Extract the (X, Y) coordinate from the center of the cell holding the provided text.  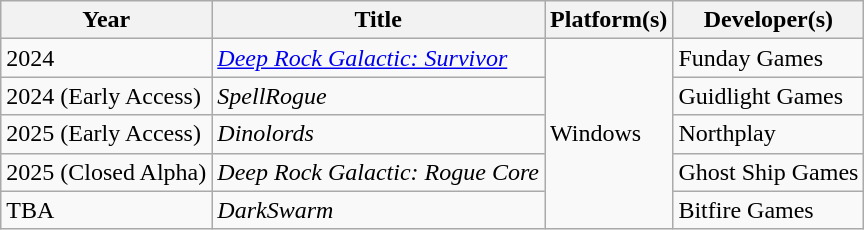
2024 (Early Access) (106, 96)
Funday Games (768, 58)
Year (106, 20)
Windows (609, 134)
DarkSwarm (378, 210)
Platform(s) (609, 20)
Deep Rock Galactic: Rogue Core (378, 172)
2025 (Early Access) (106, 134)
Northplay (768, 134)
Deep Rock Galactic: Survivor (378, 58)
TBA (106, 210)
Ghost Ship Games (768, 172)
2025 (Closed Alpha) (106, 172)
Dinolords (378, 134)
Guidlight Games (768, 96)
2024 (106, 58)
Bitfire Games (768, 210)
Title (378, 20)
Developer(s) (768, 20)
SpellRogue (378, 96)
